Locate the cell with the specified text and output its (X, Y) center coordinate. 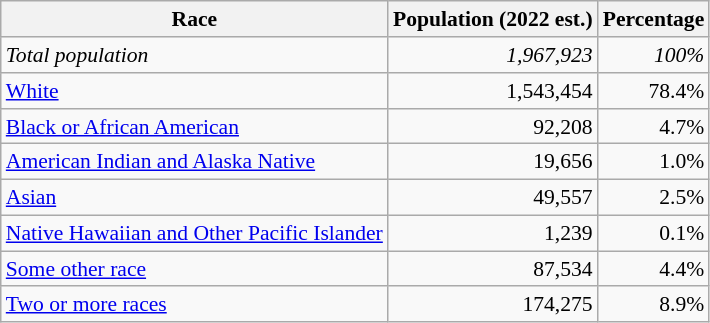
Population (2022 est.) (493, 19)
Asian (194, 197)
0.1% (654, 233)
Percentage (654, 19)
1.0% (654, 162)
87,534 (493, 269)
8.9% (654, 304)
Native Hawaiian and Other Pacific Islander (194, 233)
174,275 (493, 304)
19,656 (493, 162)
Some other race (194, 269)
1,239 (493, 233)
4.7% (654, 126)
49,557 (493, 197)
1,967,923 (493, 55)
2.5% (654, 197)
78.4% (654, 91)
92,208 (493, 126)
Race (194, 19)
1,543,454 (493, 91)
100% (654, 55)
4.4% (654, 269)
Total population (194, 55)
Black or African American (194, 126)
White (194, 91)
American Indian and Alaska Native (194, 162)
Two or more races (194, 304)
